For the text-containing cell, return its midpoint in [X, Y] coordinate format. 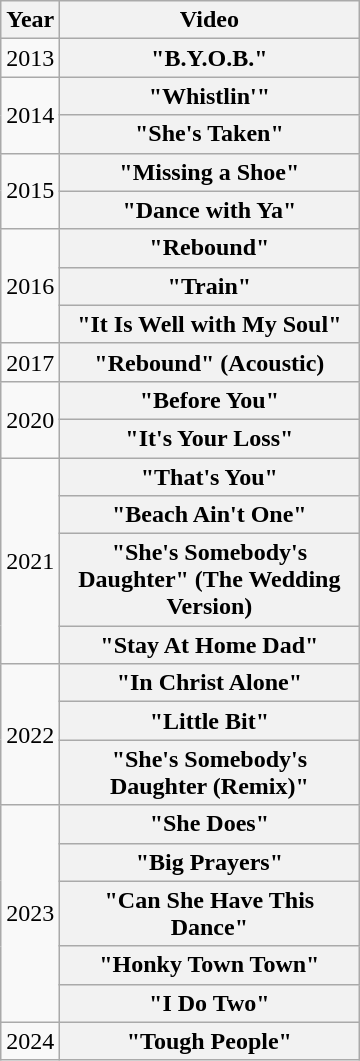
"Big Prayers" [210, 862]
"Tough People" [210, 1041]
2014 [30, 115]
"Can She Have This Dance" [210, 914]
"I Do Two" [210, 1003]
2024 [30, 1041]
"B.Y.O.B." [210, 58]
"Beach Ain't One" [210, 515]
"Rebound" (Acoustic) [210, 362]
"It Is Well with My Soul" [210, 324]
"Honky Town Town" [210, 965]
"She's Somebody's Daughter" (The Wedding Version) [210, 580]
2021 [30, 561]
"It's Your Loss" [210, 438]
Year [30, 20]
"She Does" [210, 824]
"She's Taken" [210, 134]
"That's You" [210, 477]
"She's Somebody's Daughter (Remix)" [210, 772]
2016 [30, 286]
"Whistlin'" [210, 96]
2023 [30, 914]
"Train" [210, 286]
"In Christ Alone" [210, 683]
2017 [30, 362]
"Little Bit" [210, 721]
2022 [30, 734]
"Dance with Ya" [210, 210]
2013 [30, 58]
2020 [30, 419]
2015 [30, 191]
"Before You" [210, 400]
"Missing a Shoe" [210, 172]
"Stay At Home Dad" [210, 645]
"Rebound" [210, 248]
Video [210, 20]
